Return (x, y) of the center of cell containing provided text 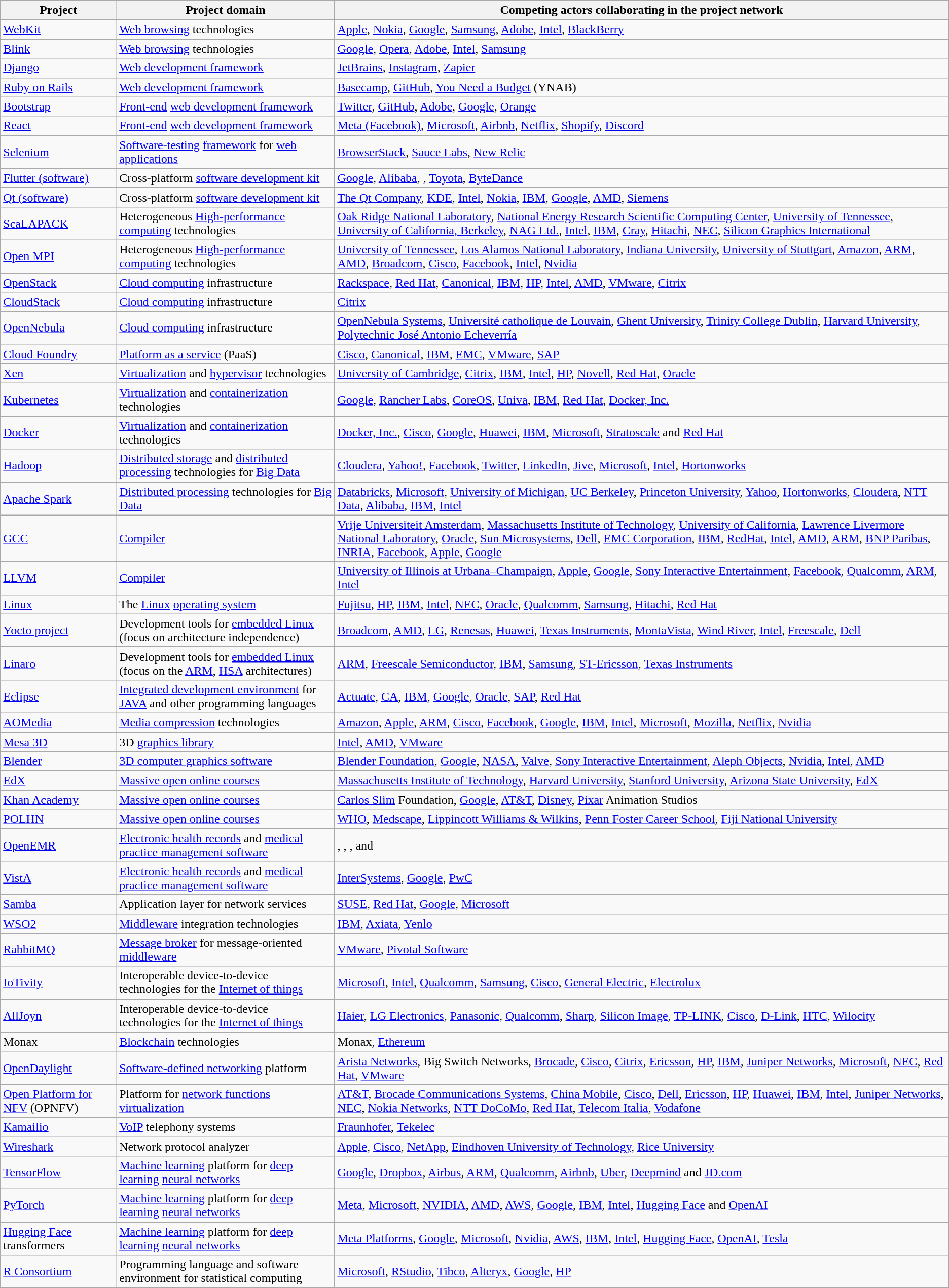
GCC (59, 538)
SUSE, Red Hat, Google, Microsoft (642, 904)
OpenEMR (59, 845)
TensorFlow (59, 1173)
Development tools for embedded Linux (focus on the ARM, HSA architectures) (226, 663)
Basecamp, GitHub, You Need a Budget (YNAB) (642, 87)
OpenNebula (59, 328)
Ruby on Rails (59, 87)
Google, Alibaba, , Toyota, ByteDance (642, 178)
IoTivity (59, 982)
Microsoft, Intel, Qualcomm, Samsung, Cisco, General Electric, Electrolux (642, 982)
The Qt Company, KDE, Intel, Nokia, IBM, Google, AMD, Siemens (642, 197)
Amazon, Apple, ARM, Cisco, Facebook, Google, IBM, Intel, Microsoft, Mozilla, Netflix, Nvidia (642, 722)
Blender Foundation, Google, NASA, Valve, Sony Interactive Entertainment, Aleph Objects, Nvidia, Intel, AMD (642, 761)
Linaro (59, 663)
Cloudera, Yahoo!, Facebook, Twitter, LinkedIn, Jive, Microsoft, Intel, Hortonworks (642, 465)
Hugging Face transformers (59, 1239)
Actuate, CA, IBM, Google, Oracle, SAP, Red Hat (642, 696)
3D graphics library (226, 742)
Citrix (642, 302)
Mesa 3D (59, 742)
BrowserStack, Sauce Labs, New Relic (642, 152)
Docker (59, 433)
PyTorch (59, 1205)
The Linux operating system (226, 604)
Kubernetes (59, 399)
Meta, Microsoft, NVIDIA, AMD, AWS, Google, IBM, Intel, Hugging Face and OpenAI (642, 1205)
VMware, Pivotal Software (642, 950)
Samba (59, 904)
React (59, 126)
University of Cambridge, Citrix, IBM, Intel, HP, Novell, Red Hat, Oracle (642, 374)
Apple, Cisco, NetApp, Eindhoven University of Technology, Rice University (642, 1146)
RabbitMQ (59, 950)
Wireshark (59, 1146)
Linux (59, 604)
Kamailio (59, 1127)
Open MPI (59, 256)
Google, Opera, Adobe, Intel, Samsung (642, 49)
Blender (59, 761)
Khan Academy (59, 800)
Apple, Nokia, Google, Samsung, Adobe, Intel, BlackBerry (642, 29)
3D computer graphics software (226, 761)
Message broker for message-oriented middleware (226, 950)
WSO2 (59, 924)
Eclipse (59, 696)
Rackspace, Red Hat, Canonical, IBM, HP, Intel, AMD, VMware, Citrix (642, 282)
EdX (59, 781)
AOMedia (59, 722)
Bootstrap (59, 106)
WebKit (59, 29)
Intel, AMD, VMware (642, 742)
POLHN (59, 819)
Open Platform for NFV (OPNFV) (59, 1101)
Google, Rancher Labs, CoreOS, Univa, IBM, Red Hat, Docker, Inc. (642, 399)
Microsoft, RStudio, Tibco, Alteryx, Google, HP (642, 1271)
Cloud Foundry (59, 354)
Project (59, 10)
Programming language and software environment for statistical computing (226, 1271)
OpenDaylight (59, 1068)
Databricks, Microsoft, University of Michigan, UC Berkeley, Princeton University, Yahoo, Hortonworks, Cloudera, NTT Data, Alibaba, IBM, Intel (642, 499)
InterSystems, Google, PwC (642, 878)
Media compression technologies (226, 722)
WHO, Medscape, Lippincott Williams & Wilkins, Penn Foster Career School, Fiji National University (642, 819)
Cisco, Canonical, IBM, EMC, VMware, SAP (642, 354)
Development tools for embedded Linux (focus on architecture independence) (226, 631)
ScaLAPACK (59, 223)
Blink (59, 49)
Project domain (226, 10)
Software-testing framework for web applications (226, 152)
OpenStack (59, 282)
VoIP telephony systems (226, 1127)
Fraunhofer, Tekelec (642, 1127)
VistA (59, 878)
, , , and (642, 845)
Selenium (59, 152)
University of Illinois at Urbana–Champaign, Apple, Google, Sony Interactive Entertainment, Facebook, Qualcomm, ARM, Intel (642, 578)
Carlos Slim Foundation, Google, AT&T, Disney, Pixar Animation Studios (642, 800)
Docker, Inc., Cisco, Google, Huawei, IBM, Microsoft, Stratoscale and Red Hat (642, 433)
Arista Networks, Big Switch Networks, Brocade, Cisco, Citrix, Ericsson, HP, IBM, Juniper Networks, Microsoft, NEC, Red Hat, VMware (642, 1068)
Haier, LG Electronics, Panasonic, Qualcomm, Sharp, Silicon Image, TP-LINK, Cisco, D-Link, HTC, Wilocity (642, 1016)
AllJoyn (59, 1016)
Qt (software) (59, 197)
LLVM (59, 578)
Middleware integration technologies (226, 924)
Platform for network functions virtualization (226, 1101)
Massachusetts Institute of Technology, Harvard University, Stanford University, Arizona State University, EdX (642, 781)
Meta Platforms, Google, Microsoft, Nvidia, AWS, IBM, Intel, Hugging Face, OpenAI, Tesla (642, 1239)
Django (59, 68)
Flutter (software) (59, 178)
Monax, Ethereum (642, 1042)
Network protocol analyzer (226, 1146)
Competing actors collaborating in the project network (642, 10)
JetBrains, Instagram, Zapier (642, 68)
ARM, Freescale Semiconductor, IBM, Samsung, ST-Ericsson, Texas Instruments (642, 663)
R Consortium (59, 1271)
CloudStack (59, 302)
Distributed storage and distributed processing technologies for Big Data (226, 465)
Google, Dropbox, Airbus, ARM, Qualcomm, Airbnb, Uber, Deepmind and JD.com (642, 1173)
Hadoop (59, 465)
Distributed processing technologies for Big Data (226, 499)
IBM, Axiata, Yenlo (642, 924)
Monax (59, 1042)
Platform as a service (PaaS) (226, 354)
Fujitsu, HP, IBM, Intel, NEC, Oracle, Qualcomm, Samsung, Hitachi, Red Hat (642, 604)
Yocto project (59, 631)
Broadcom, AMD, LG, Renesas, Huawei, Texas Instruments, MontaVista, Wind River, Intel, Freescale, Dell (642, 631)
Blockchain technologies (226, 1042)
Meta (Facebook), Microsoft, Airbnb, Netflix, Shopify, Discord (642, 126)
Virtualization and hypervisor technologies (226, 374)
Application layer for network services (226, 904)
Software-defined networking platform (226, 1068)
Integrated development environment for JAVA and other programming languages (226, 696)
Xen (59, 374)
Twitter, GitHub, Adobe, Google, Orange (642, 106)
Apache Spark (59, 499)
